Provide the [x, y] coordinate of the cell's center where the given text is located.  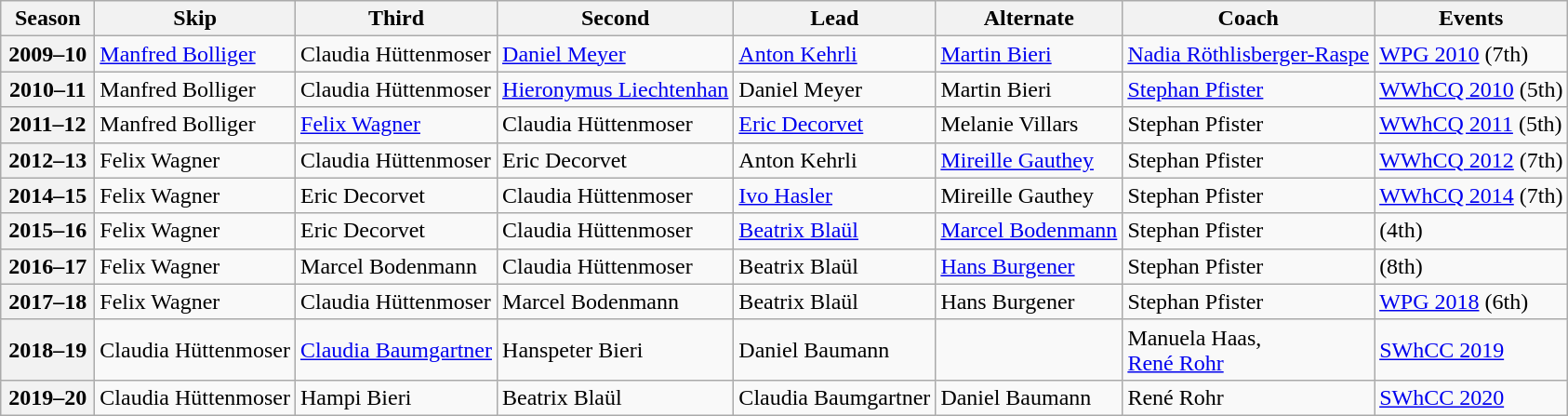
Second [616, 19]
SWhCC 2020 [1471, 397]
2017–18 [48, 302]
(8th) [1471, 266]
Skip [195, 19]
Third [396, 19]
Nadia Röthlisberger-Raspe [1248, 54]
(4th) [1471, 231]
Hanspeter Bieri [616, 350]
2014–15 [48, 195]
2012–13 [48, 160]
Alternate [1029, 19]
René Rohr [1248, 397]
2016–17 [48, 266]
WWhCQ 2014 (7th) [1471, 195]
Lead [835, 19]
SWhCC 2019 [1471, 350]
2010–11 [48, 89]
Season [48, 19]
WWhCQ 2010 (5th) [1471, 89]
2009–10 [48, 54]
WPG 2010 (7th) [1471, 54]
WPG 2018 (6th) [1471, 302]
WWhCQ 2011 (5th) [1471, 125]
Melanie Villars [1029, 125]
2011–12 [48, 125]
2019–20 [48, 397]
2018–19 [48, 350]
Events [1471, 19]
Hampi Bieri [396, 397]
Coach [1248, 19]
2015–16 [48, 231]
Hieronymus Liechtenhan [616, 89]
WWhCQ 2012 (7th) [1471, 160]
Manuela Haas,René Rohr [1248, 350]
Ivo Hasler [835, 195]
